Extract the (x, y) coordinate from the center of the cell holding the provided text.  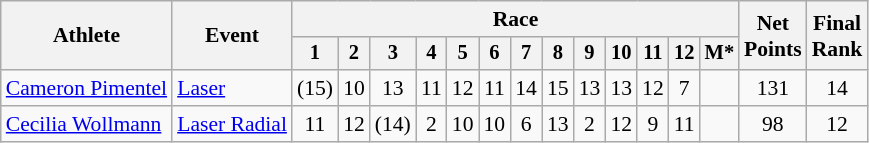
1 (315, 54)
15 (558, 88)
Cameron Pimentel (86, 88)
Race (516, 19)
Laser Radial (232, 124)
Event (232, 36)
(15) (315, 88)
98 (773, 124)
131 (773, 88)
Laser (232, 88)
Athlete (86, 36)
M* (720, 54)
(14) (393, 124)
Cecilia Wollmann (86, 124)
NetPoints (773, 36)
5 (463, 54)
3 (393, 54)
FinalRank (838, 36)
4 (432, 54)
8 (558, 54)
